Detect which cell encompasses the target text, then output its (X, Y) center coordinate. 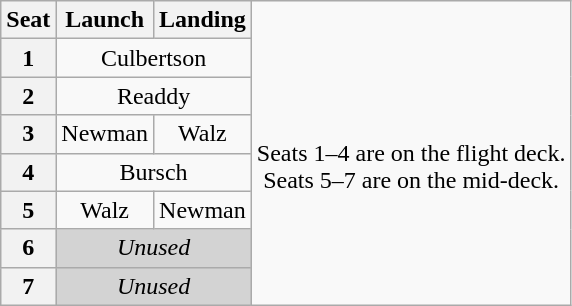
Culbertson (154, 58)
2 (28, 96)
6 (28, 248)
7 (28, 286)
Readdy (154, 96)
Seats 1–4 are on the flight deck.Seats 5–7 are on the mid-deck. (411, 153)
Launch (105, 20)
Landing (203, 20)
Bursch (154, 172)
Seat (28, 20)
3 (28, 134)
4 (28, 172)
5 (28, 210)
1 (28, 58)
